Locate the cell with the specified text and output its [X, Y] center coordinate. 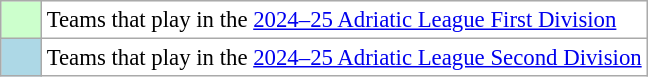
Teams that play in the 2024–25 Adriatic League Second Division [344, 58]
Teams that play in the 2024–25 Adriatic League First Division [344, 20]
